Detect which cell encompasses the target text, then output its [X, Y] center coordinate. 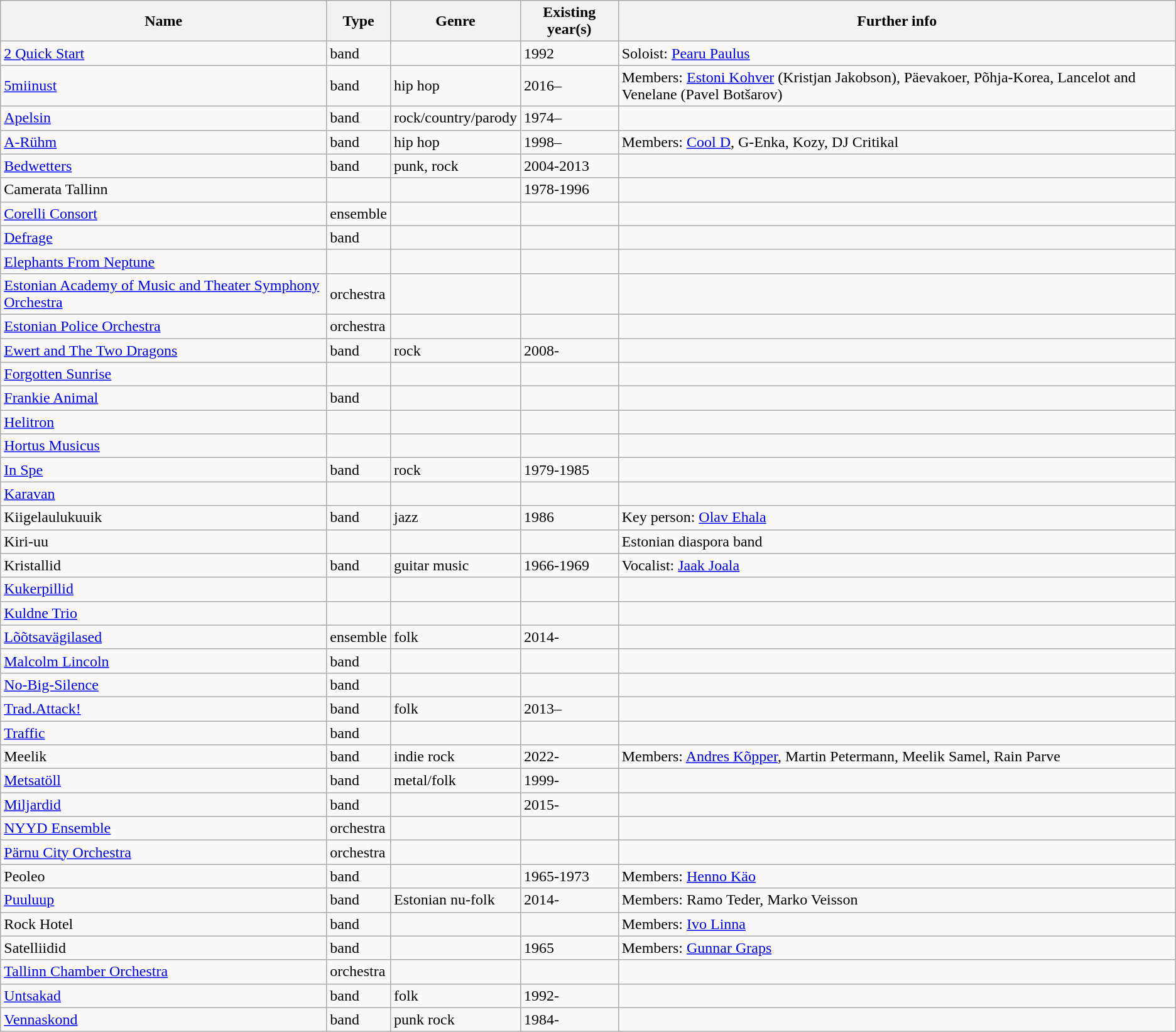
Lõõtsavägilased [163, 637]
Kristallid [163, 565]
Kuldne Trio [163, 613]
2013– [569, 709]
Malcolm Lincoln [163, 661]
1979-1985 [569, 470]
Type [359, 21]
Members: Ramo Teder, Marko Veisson [897, 900]
Further info [897, 21]
2004-2013 [569, 166]
1965 [569, 948]
Members: Gunnar Graps [897, 948]
1999- [569, 781]
Vennaskond [163, 1019]
Estonian nu-folk [455, 900]
1965-1973 [569, 876]
Frankie Animal [163, 398]
Kiri-uu [163, 541]
Trad.Attack! [163, 709]
Kukerpillid [163, 589]
5miinust [163, 85]
indie rock [455, 757]
2022- [569, 757]
Vocalist: Jaak Joala [897, 565]
1992- [569, 996]
Helitron [163, 422]
guitar music [455, 565]
Members: Henno Käo [897, 876]
2008- [569, 350]
A-Rühm [163, 142]
Hortus Musicus [163, 446]
Karavan [163, 494]
Traffic [163, 733]
Kiigelaulukuuik [163, 518]
Camerata Tallinn [163, 190]
Untsakad [163, 996]
Satelliidid [163, 948]
Meelik [163, 757]
Metsatöll [163, 781]
Pärnu City Orchestra [163, 852]
1998– [569, 142]
punk rock [455, 1019]
Miljardid [163, 805]
metal/folk [455, 781]
Soloist: Pearu Paulus [897, 53]
Ewert and The Two Dragons [163, 350]
1992 [569, 53]
jazz [455, 518]
punk, rock [455, 166]
Tallinn Chamber Orchestra [163, 972]
2016– [569, 85]
In Spe [163, 470]
Defrage [163, 237]
Members: Ivo Linna [897, 924]
Corelli Consort [163, 214]
Genre [455, 21]
rock/country/parody [455, 118]
2 Quick Start [163, 53]
Bedwetters [163, 166]
Estonian Academy of Music and Theater Symphony Orchestra [163, 294]
Puuluup [163, 900]
Forgotten Sunrise [163, 374]
2015- [569, 805]
Members: Andres Kõpper, Martin Petermann, Meelik Samel, Rain Parve [897, 757]
NYYD Ensemble [163, 828]
Members: Estoni Kohver (Kristjan Jakobson), Päevakoer, Põhja-Korea, Lancelot and Venelane (Pavel Botšarov) [897, 85]
1984- [569, 1019]
Members: Cool D, G-Enka, Kozy, DJ Critikal [897, 142]
1986 [569, 518]
Elephants From Neptune [163, 261]
Name [163, 21]
Rock Hotel [163, 924]
No-Big-Silence [163, 685]
Estonian diaspora band [897, 541]
Key person: Olav Ehala [897, 518]
Apelsin [163, 118]
Peoleo [163, 876]
1978-1996 [569, 190]
1966-1969 [569, 565]
Estonian Police Orchestra [163, 326]
Existing year(s) [569, 21]
1974– [569, 118]
